Determine the [X, Y] coordinate at the center of the cell enclosing the given text.  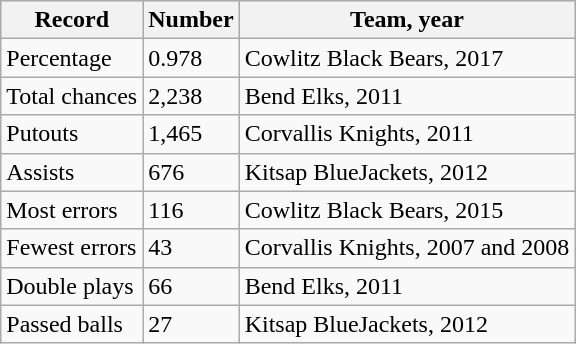
Corvallis Knights, 2011 [407, 134]
1,465 [191, 134]
Fewest errors [72, 248]
Assists [72, 172]
Total chances [72, 96]
Number [191, 20]
2,238 [191, 96]
Double plays [72, 286]
27 [191, 324]
Corvallis Knights, 2007 and 2008 [407, 248]
Putouts [72, 134]
Most errors [72, 210]
Passed balls [72, 324]
Cowlitz Black Bears, 2017 [407, 58]
Cowlitz Black Bears, 2015 [407, 210]
0.978 [191, 58]
66 [191, 286]
676 [191, 172]
43 [191, 248]
Percentage [72, 58]
116 [191, 210]
Team, year [407, 20]
Record [72, 20]
